Pinpoint the cell where the given text exists, returning its [x, y] midpoint coordinate. 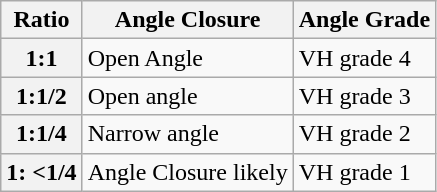
1:1 [42, 58]
VH grade 3 [364, 96]
VH grade 4 [364, 58]
Angle Closure likely [188, 172]
1: <1/4 [42, 172]
Angle Closure [188, 20]
Angle Grade [364, 20]
1:1/2 [42, 96]
Narrow angle [188, 134]
Open Angle [188, 58]
VH grade 1 [364, 172]
Open angle [188, 96]
Ratio [42, 20]
1:1/4 [42, 134]
VH grade 2 [364, 134]
